Extract the [x, y] coordinate from the center of the cell holding the provided text.  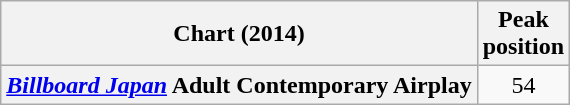
Chart (2014) [239, 34]
54 [523, 85]
Billboard Japan Adult Contemporary Airplay [239, 85]
Peakposition [523, 34]
